Identify which cell holds the provided text, then report its (X, Y) central coordinate. 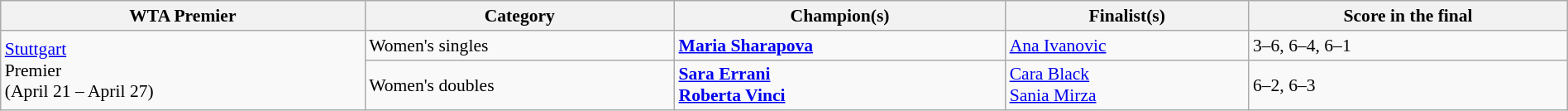
WTA Premier (183, 16)
Score in the final (1408, 16)
Cara Black Sania Mirza (1127, 84)
Maria Sharapova (840, 46)
Women's singles (519, 46)
3–6, 6–4, 6–1 (1408, 46)
Women's doubles (519, 84)
Sara Errani Roberta Vinci (840, 84)
Champion(s) (840, 16)
Category (519, 16)
Ana Ivanovic (1127, 46)
StuttgartPremier(April 21 – April 27) (183, 71)
6–2, 6–3 (1408, 84)
Finalist(s) (1127, 16)
